Detect which cell encompasses the target text, then output its (x, y) center coordinate. 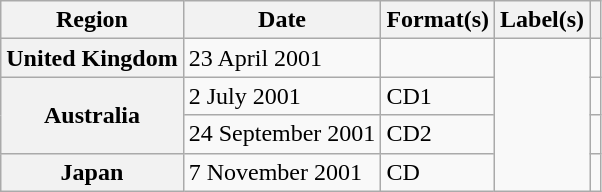
Date (282, 20)
24 September 2001 (282, 134)
Format(s) (438, 20)
CD (438, 172)
2 July 2001 (282, 96)
CD1 (438, 96)
United Kingdom (92, 58)
CD2 (438, 134)
Region (92, 20)
Label(s) (542, 20)
7 November 2001 (282, 172)
23 April 2001 (282, 58)
Australia (92, 115)
Japan (92, 172)
